For the text-containing cell, return its midpoint in (X, Y) coordinate format. 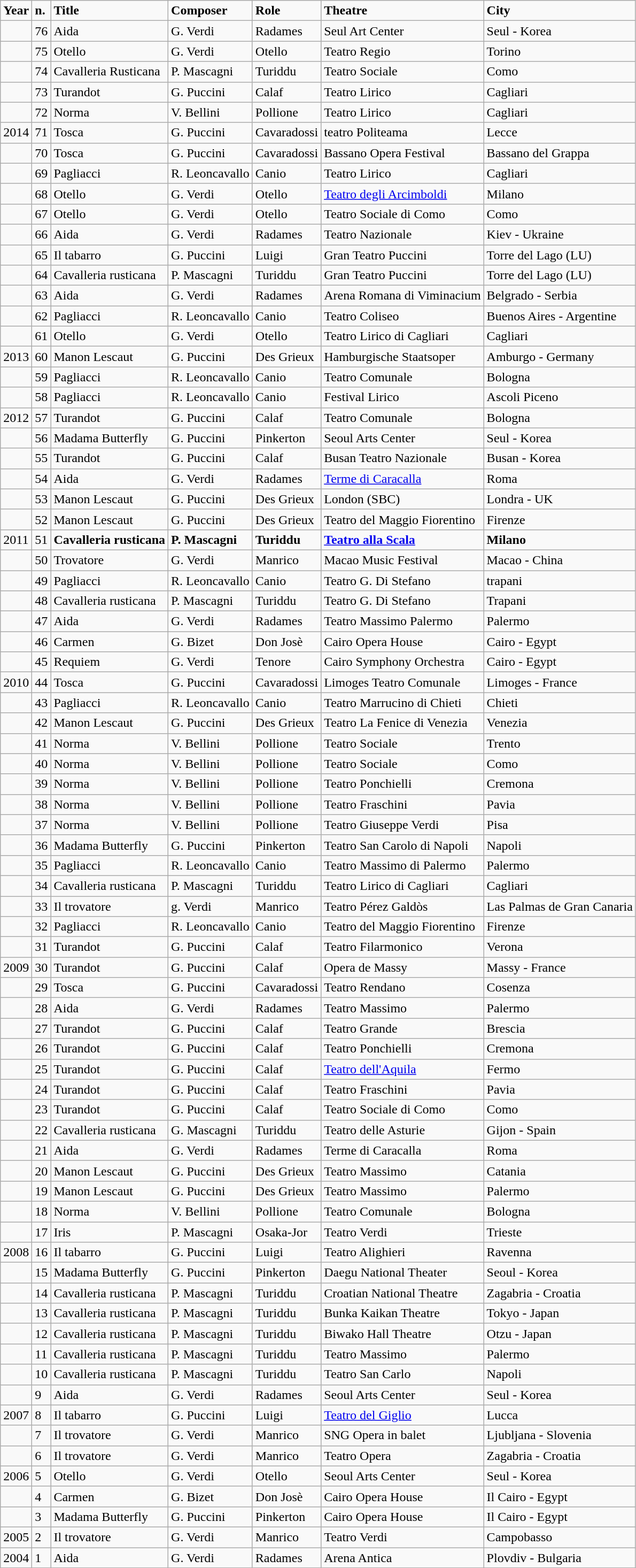
53 (42, 499)
60 (42, 357)
Catania (560, 1171)
Biwako Hall Theatre (402, 1334)
Tokyo - Japan (560, 1313)
Macao Music Festival (402, 560)
2010 (16, 682)
Requiem (110, 662)
Busan - Korea (560, 458)
19 (42, 1191)
29 (42, 988)
Croatian National Theatre (402, 1293)
74 (42, 72)
Teatro Coliseo (402, 316)
54 (42, 479)
Gijon - Spain (560, 1130)
68 (42, 194)
18 (42, 1211)
Daegu National Theater (402, 1273)
Teatro Marrucino di Chieti (402, 703)
Teatro Nazionale (402, 234)
trapani (560, 580)
40 (42, 764)
teatro Politeama (402, 133)
Trapani (560, 601)
Limoges Teatro Comunale (402, 682)
Osaka-Jor (286, 1232)
62 (42, 316)
Cairo Symphony Orchestra (402, 662)
2009 (16, 967)
Venezia (560, 723)
Teatro dell'Aquila (402, 1069)
Fermo (560, 1069)
Pisa (560, 825)
32 (42, 927)
59 (42, 377)
Year (16, 11)
Kiev - Ukraine (560, 234)
11 (42, 1354)
Teatro degli Arcimboldi (402, 194)
2013 (16, 357)
Teatro delle Asturie (402, 1130)
13 (42, 1313)
24 (42, 1089)
Theatre (402, 11)
g. Verdi (211, 906)
Bassano Opera Festival (402, 153)
Seoul - Korea (560, 1273)
Tenore (286, 662)
Trovatore (110, 560)
Torino (560, 51)
Las Palmas de Gran Canaria (560, 906)
Massy - France (560, 967)
Verona (560, 947)
1 (42, 1558)
Trieste (560, 1232)
Belgrado - Serbia (560, 296)
2004 (16, 1558)
Teatro alla Scala (402, 540)
35 (42, 865)
Teatro La Fenice di Venezia (402, 723)
Otzu - Japan (560, 1334)
9 (42, 1395)
Ravenna (560, 1252)
72 (42, 112)
Bunka Kaikan Theatre (402, 1313)
48 (42, 601)
26 (42, 1049)
Teatro Rendano (402, 988)
51 (42, 540)
16 (42, 1252)
64 (42, 275)
SNG Opera in balet (402, 1435)
Lucca (560, 1415)
Campobasso (560, 1537)
Ascoli Piceno (560, 397)
70 (42, 153)
Arena Romana di Viminacium (402, 296)
22 (42, 1130)
14 (42, 1293)
Teatro Regio (402, 51)
Seul Art Center (402, 31)
52 (42, 519)
2 (42, 1537)
55 (42, 458)
4 (42, 1496)
Cavalleria Rusticana (110, 72)
Teatro Alighieri (402, 1252)
23 (42, 1110)
67 (42, 214)
n. (42, 11)
Hamburgische Staatsoper (402, 357)
2007 (16, 1415)
Teatro Filarmonico (402, 947)
Cosenza (560, 988)
Plovdiv - Bulgaria (560, 1558)
47 (42, 621)
33 (42, 906)
42 (42, 723)
69 (42, 173)
Teatro San Carlo (402, 1374)
2012 (16, 418)
Lecce (560, 133)
Composer (211, 11)
Teatro Giuseppe Verdi (402, 825)
38 (42, 804)
12 (42, 1334)
8 (42, 1415)
21 (42, 1150)
56 (42, 438)
3 (42, 1517)
Opera de Massy (402, 967)
61 (42, 336)
50 (42, 560)
58 (42, 397)
5 (42, 1476)
London (SBC) (402, 499)
Busan Teatro Nazionale (402, 458)
73 (42, 92)
Teatro Opera (402, 1456)
City (560, 11)
Arena Antica (402, 1558)
34 (42, 886)
63 (42, 296)
15 (42, 1273)
Londra - UK (560, 499)
Teatro del Giglio (402, 1415)
17 (42, 1232)
31 (42, 947)
2014 (16, 133)
27 (42, 1028)
Chieti (560, 703)
66 (42, 234)
28 (42, 1008)
30 (42, 967)
65 (42, 255)
Title (110, 11)
49 (42, 580)
Iris (110, 1232)
37 (42, 825)
Amburgo - Germany (560, 357)
Brescia (560, 1028)
10 (42, 1374)
Bassano del Grappa (560, 153)
71 (42, 133)
2008 (16, 1252)
6 (42, 1456)
46 (42, 642)
Teatro Massimo di Palermo (402, 865)
2006 (16, 1476)
Festival Lirico (402, 397)
Teatro San Carolo di Napoli (402, 845)
43 (42, 703)
Teatro Grande (402, 1028)
2011 (16, 540)
Buenos Aires - Argentine (560, 316)
45 (42, 662)
76 (42, 31)
Limoges - France (560, 682)
25 (42, 1069)
44 (42, 682)
36 (42, 845)
G. Mascagni (211, 1130)
39 (42, 784)
7 (42, 1435)
Ljubljana - Slovenia (560, 1435)
57 (42, 418)
2005 (16, 1537)
Teatro Pérez Galdòs (402, 906)
Teatro Massimo Palermo (402, 621)
75 (42, 51)
20 (42, 1171)
Trento (560, 743)
Role (286, 11)
41 (42, 743)
Macao - China (560, 560)
